Pinpoint the cell where the given text exists, returning its [x, y] midpoint coordinate. 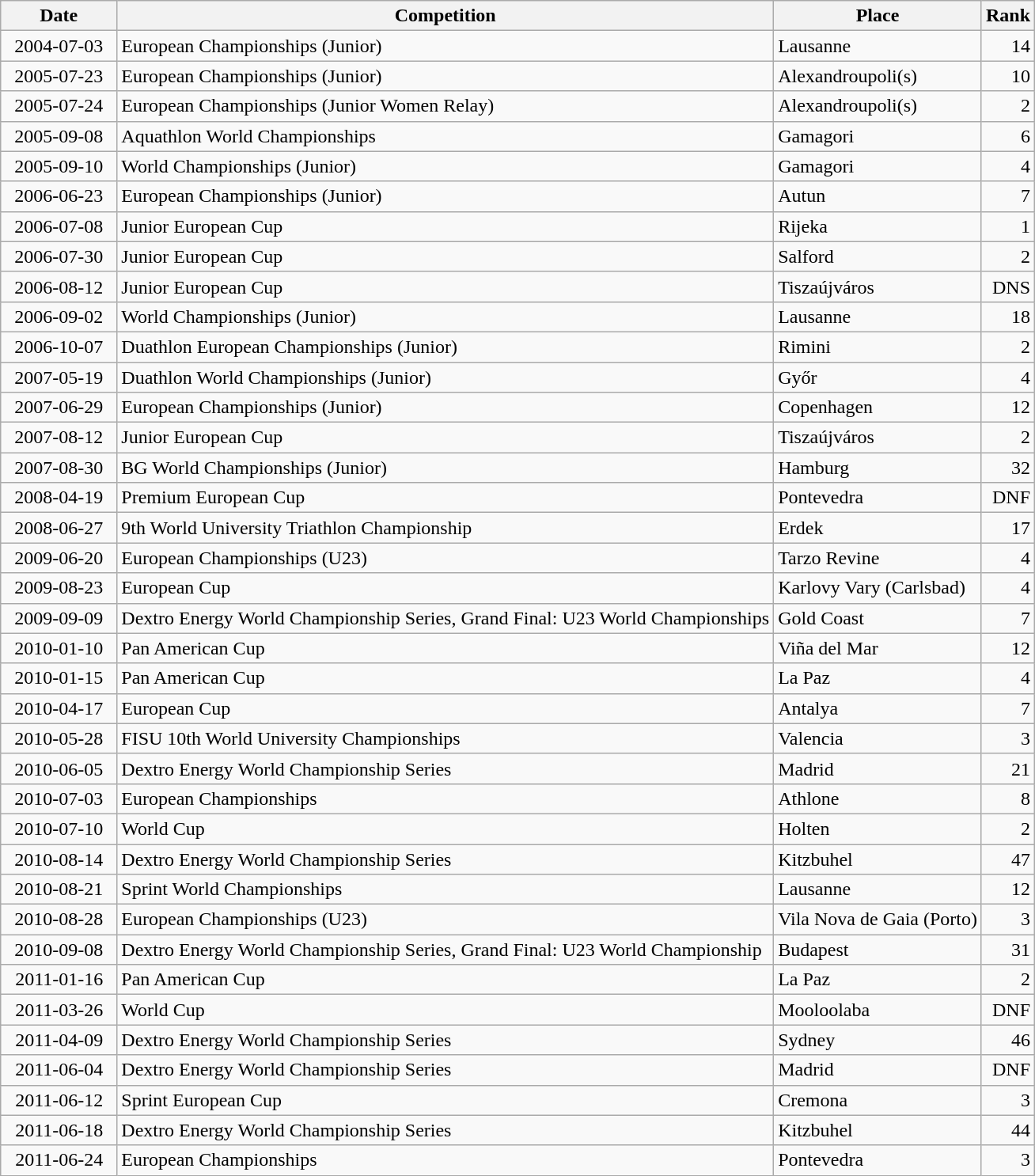
32 [1008, 468]
1 [1008, 226]
Valencia [878, 738]
Salford [878, 256]
2006-08-12 [59, 286]
2011-03-26 [59, 1010]
2008-06-27 [59, 528]
Date [59, 16]
2010-08-14 [59, 859]
2010-09-08 [59, 950]
Athlone [878, 799]
Budapest [878, 950]
2010-08-28 [59, 920]
Sprint World Championships [445, 890]
17 [1008, 528]
2007-08-12 [59, 438]
Tarzo Revine [878, 558]
Premium European Cup [445, 498]
Erdek [878, 528]
14 [1008, 46]
2011-06-04 [59, 1070]
Mooloolaba [878, 1010]
BG World Championships (Junior) [445, 468]
10 [1008, 76]
2011-06-18 [59, 1130]
Copenhagen [878, 408]
Karlovy Vary (Carlsbad) [878, 588]
Sprint European Cup [445, 1100]
DNS [1008, 286]
2010-08-21 [59, 890]
2007-08-30 [59, 468]
Rank [1008, 16]
2011-06-24 [59, 1160]
Holten [878, 829]
Győr [878, 377]
Sydney [878, 1040]
2008-04-19 [59, 498]
2007-05-19 [59, 377]
Dextro Energy World Championship Series, Grand Final: U23 World Championship [445, 950]
2006-10-07 [59, 347]
Hamburg [878, 468]
2011-04-09 [59, 1040]
Aquathlon World Championships [445, 136]
6 [1008, 136]
18 [1008, 317]
9th World University Triathlon Championship [445, 528]
Cremona [878, 1100]
2010-05-28 [59, 738]
2009-06-20 [59, 558]
2006-09-02 [59, 317]
2009-08-23 [59, 588]
Antalya [878, 708]
European Championships (Junior Women Relay) [445, 106]
Autun [878, 196]
Duathlon World Championships (Junior) [445, 377]
2007-06-29 [59, 408]
Rijeka [878, 226]
2011-01-16 [59, 980]
Place [878, 16]
FISU 10th World University Championships [445, 738]
2010-04-17 [59, 708]
2010-01-10 [59, 648]
Gold Coast [878, 618]
31 [1008, 950]
Viña del Mar [878, 648]
2005-07-23 [59, 76]
2004-07-03 [59, 46]
2010-06-05 [59, 768]
2005-09-10 [59, 166]
2006-07-30 [59, 256]
21 [1008, 768]
2006-06-23 [59, 196]
46 [1008, 1040]
Duathlon European Championships (Junior) [445, 347]
Competition [445, 16]
2005-09-08 [59, 136]
47 [1008, 859]
2010-07-10 [59, 829]
2009-09-09 [59, 618]
2011-06-12 [59, 1100]
2006-07-08 [59, 226]
Dextro Energy World Championship Series, Grand Final: U23 World Championships [445, 618]
2010-07-03 [59, 799]
8 [1008, 799]
Rimini [878, 347]
2005-07-24 [59, 106]
2010-01-15 [59, 678]
Vila Nova de Gaia (Porto) [878, 920]
44 [1008, 1130]
